Scan for the cell matching the given text and deliver its [X, Y] coordinate at center. 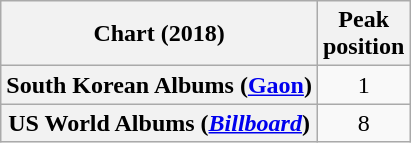
Peak position [363, 34]
1 [363, 85]
8 [363, 123]
Chart (2018) [160, 34]
South Korean Albums (Gaon) [160, 85]
US World Albums (Billboard) [160, 123]
